Return the (x, y) coordinate for the center point of the cell that contains the specified text.  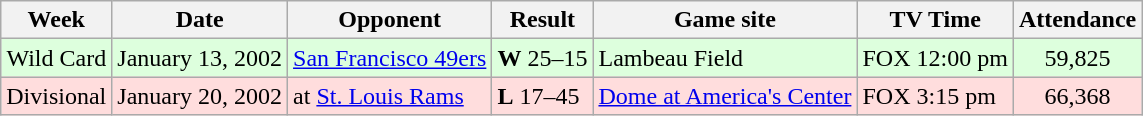
January 13, 2002 (200, 58)
59,825 (1077, 58)
Week (56, 20)
Wild Card (56, 58)
66,368 (1077, 96)
San Francisco 49ers (390, 58)
Dome at America's Center (725, 96)
January 20, 2002 (200, 96)
Result (542, 20)
FOX 12:00 pm (935, 58)
L 17–45 (542, 96)
Date (200, 20)
Attendance (1077, 20)
Lambeau Field (725, 58)
Divisional (56, 96)
at St. Louis Rams (390, 96)
Game site (725, 20)
TV Time (935, 20)
Opponent (390, 20)
FOX 3:15 pm (935, 96)
W 25–15 (542, 58)
